Scan for the cell matching the given text and deliver its (x, y) coordinate at center. 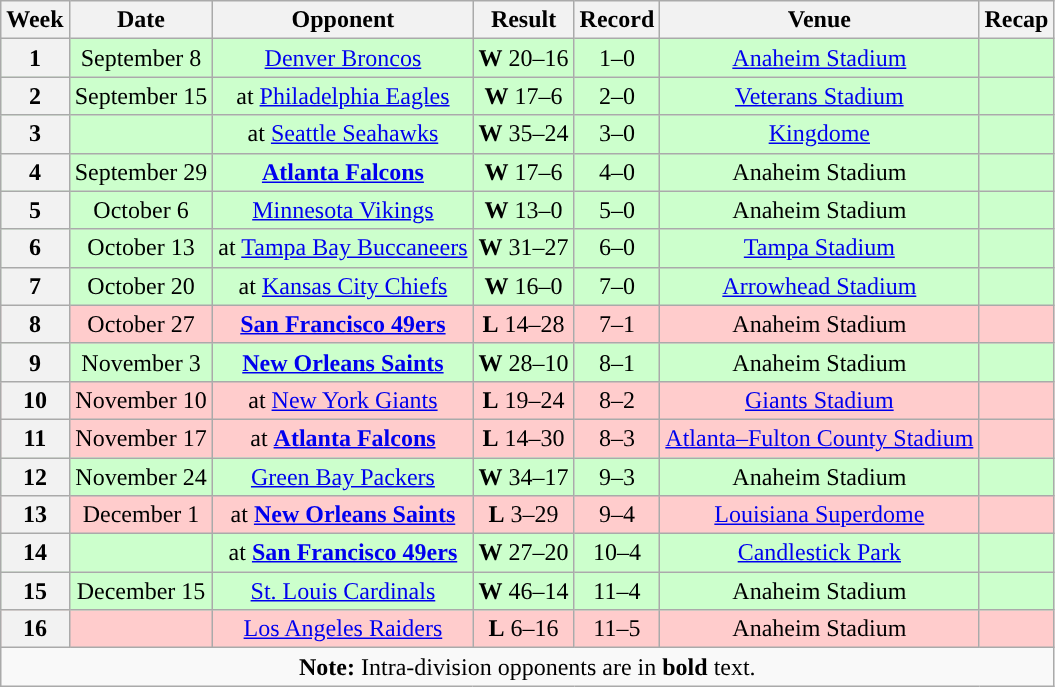
at New Orleans Saints (343, 515)
W 34–17 (524, 477)
September 29 (141, 172)
L 14–30 (524, 438)
Result (524, 20)
Veterans Stadium (820, 96)
12 (35, 477)
W 28–10 (524, 362)
9 (35, 362)
September 8 (141, 58)
at Tampa Bay Buccaneers (343, 248)
14 (35, 553)
October 13 (141, 248)
December 1 (141, 515)
L 19–24 (524, 400)
8 (35, 324)
8–1 (617, 362)
7 (35, 286)
W 13–0 (524, 210)
W 20–16 (524, 58)
15 (35, 591)
Record (617, 20)
November 3 (141, 362)
L 14–28 (524, 324)
9–3 (617, 477)
at Atlanta Falcons (343, 438)
11–5 (617, 629)
10–4 (617, 553)
at Philadelphia Eagles (343, 96)
October 6 (141, 210)
W 27–20 (524, 553)
December 15 (141, 591)
11 (35, 438)
Venue (820, 20)
Denver Broncos (343, 58)
Date (141, 20)
St. Louis Cardinals (343, 591)
Louisiana Superdome (820, 515)
Giants Stadium (820, 400)
8–2 (617, 400)
8–3 (617, 438)
Arrowhead Stadium (820, 286)
at Seattle Seahawks (343, 134)
Green Bay Packers (343, 477)
L 6–16 (524, 629)
W 46–14 (524, 591)
October 20 (141, 286)
Opponent (343, 20)
4–0 (617, 172)
3 (35, 134)
10 (35, 400)
4 (35, 172)
2–0 (617, 96)
1 (35, 58)
3–0 (617, 134)
W 31–27 (524, 248)
5–0 (617, 210)
October 27 (141, 324)
11–4 (617, 591)
Atlanta–Fulton County Stadium (820, 438)
Tampa Stadium (820, 248)
November 24 (141, 477)
1–0 (617, 58)
Week (35, 20)
Candlestick Park (820, 553)
6–0 (617, 248)
7–1 (617, 324)
7–0 (617, 286)
6 (35, 248)
Los Angeles Raiders (343, 629)
at Kansas City Chiefs (343, 286)
16 (35, 629)
at New York Giants (343, 400)
L 3–29 (524, 515)
Kingdome (820, 134)
5 (35, 210)
Recap (1016, 20)
San Francisco 49ers (343, 324)
September 15 (141, 96)
Atlanta Falcons (343, 172)
Minnesota Vikings (343, 210)
13 (35, 515)
November 17 (141, 438)
W 16–0 (524, 286)
at San Francisco 49ers (343, 553)
November 10 (141, 400)
2 (35, 96)
New Orleans Saints (343, 362)
9–4 (617, 515)
W 35–24 (524, 134)
Note: Intra-division opponents are in bold text. (528, 667)
